Capture the cell that displays the provided text and extract its [x, y] central coordinate. 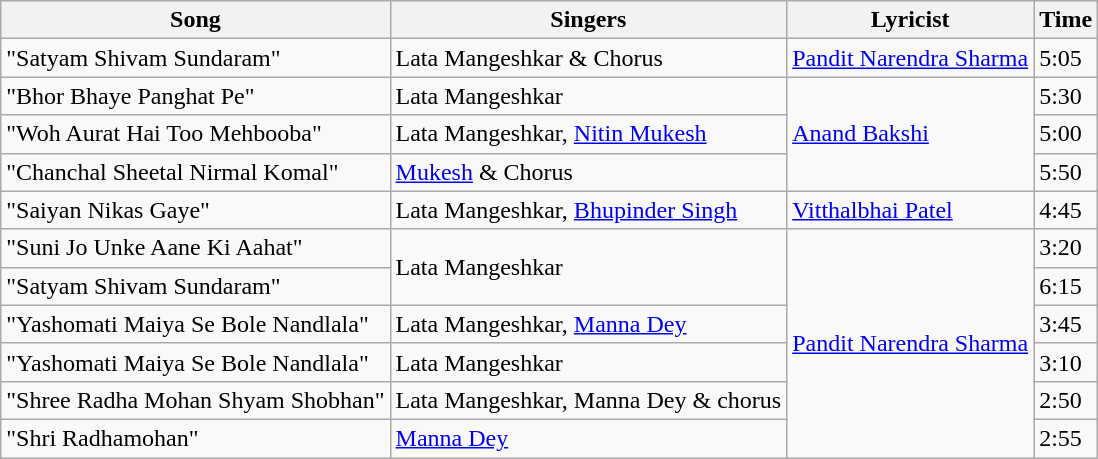
2:50 [1066, 400]
Lata Mangeshkar, Bhupinder Singh [588, 210]
"Saiyan Nikas Gaye" [196, 210]
"Shree Radha Mohan Shyam Shobhan" [196, 400]
"Shri Radhamohan" [196, 438]
Lyricist [910, 20]
3:20 [1066, 248]
Singers [588, 20]
Lata Mangeshkar & Chorus [588, 58]
Lata Mangeshkar, Manna Dey [588, 324]
Manna Dey [588, 438]
Vitthalbhai Patel [910, 210]
6:15 [1066, 286]
"Woh Aurat Hai Too Mehbooba" [196, 134]
Mukesh & Chorus [588, 172]
"Chanchal Sheetal Nirmal Komal" [196, 172]
Lata Mangeshkar, Manna Dey & chorus [588, 400]
2:55 [1066, 438]
5:05 [1066, 58]
4:45 [1066, 210]
Lata Mangeshkar, Nitin Mukesh [588, 134]
5:00 [1066, 134]
Song [196, 20]
"Suni Jo Unke Aane Ki Aahat" [196, 248]
5:30 [1066, 96]
3:45 [1066, 324]
Anand Bakshi [910, 134]
3:10 [1066, 362]
"Bhor Bhaye Panghat Pe" [196, 96]
Time [1066, 20]
5:50 [1066, 172]
